Capture the cell that displays the provided text and extract its (x, y) central coordinate. 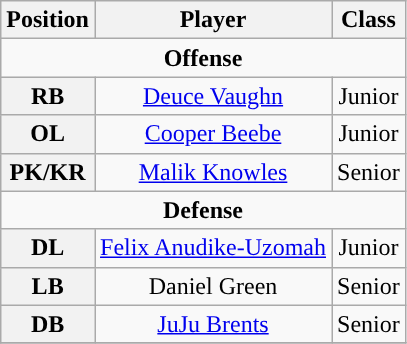
RB (48, 96)
Position (48, 20)
DL (48, 248)
Defense (204, 210)
Class (369, 20)
Offense (204, 58)
Malik Knowles (212, 172)
Deuce Vaughn (212, 96)
Cooper Beebe (212, 134)
Player (212, 20)
Daniel Green (212, 286)
DB (48, 324)
PK/KR (48, 172)
LB (48, 286)
Felix Anudike-Uzomah (212, 248)
OL (48, 134)
JuJu Brents (212, 324)
